Find where the given text appears and provide that cell's center as (X, Y) coordinate. 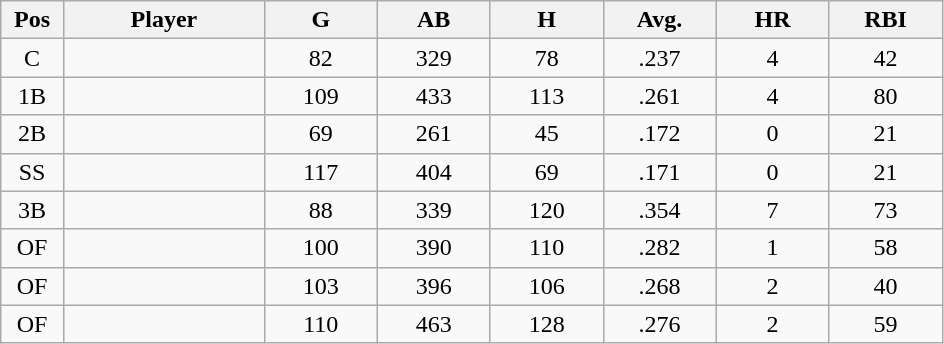
45 (546, 134)
.261 (660, 96)
.172 (660, 134)
128 (546, 324)
.354 (660, 210)
82 (320, 58)
C (32, 58)
2B (32, 134)
RBI (886, 20)
G (320, 20)
103 (320, 286)
404 (434, 172)
463 (434, 324)
.171 (660, 172)
73 (886, 210)
.237 (660, 58)
7 (772, 210)
113 (546, 96)
433 (434, 96)
100 (320, 248)
396 (434, 286)
40 (886, 286)
329 (434, 58)
59 (886, 324)
120 (546, 210)
.268 (660, 286)
SS (32, 172)
339 (434, 210)
Avg. (660, 20)
.276 (660, 324)
HR (772, 20)
Pos (32, 20)
3B (32, 210)
1 (772, 248)
261 (434, 134)
H (546, 20)
78 (546, 58)
Player (164, 20)
80 (886, 96)
.282 (660, 248)
58 (886, 248)
AB (434, 20)
1B (32, 96)
88 (320, 210)
106 (546, 286)
117 (320, 172)
42 (886, 58)
109 (320, 96)
390 (434, 248)
